From the cell containing the given text, extract its center point as (X, Y) coordinate. 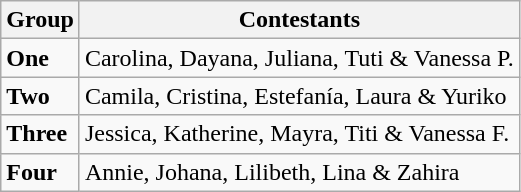
Camila, Cristina, Estefanía, Laura & Yuriko (299, 96)
Two (40, 96)
One (40, 58)
Group (40, 20)
Four (40, 172)
Three (40, 134)
Annie, Johana, Lilibeth, Lina & Zahira (299, 172)
Jessica, Katherine, Mayra, Titi & Vanessa F. (299, 134)
Carolina, Dayana, Juliana, Tuti & Vanessa P. (299, 58)
Contestants (299, 20)
